Pinpoint the cell where the given text exists, returning its (x, y) midpoint coordinate. 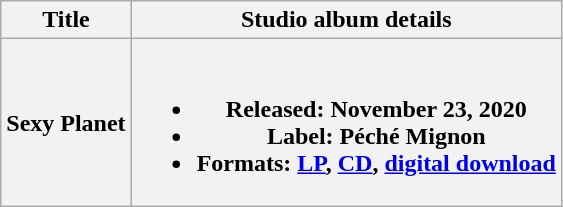
Released: November 23, 2020Label: Péché MignonFormats: LP, CD, digital download (346, 122)
Sexy Planet (66, 122)
Studio album details (346, 20)
Title (66, 20)
